Provide the [X, Y] coordinate of the cell's center where the given text is located.  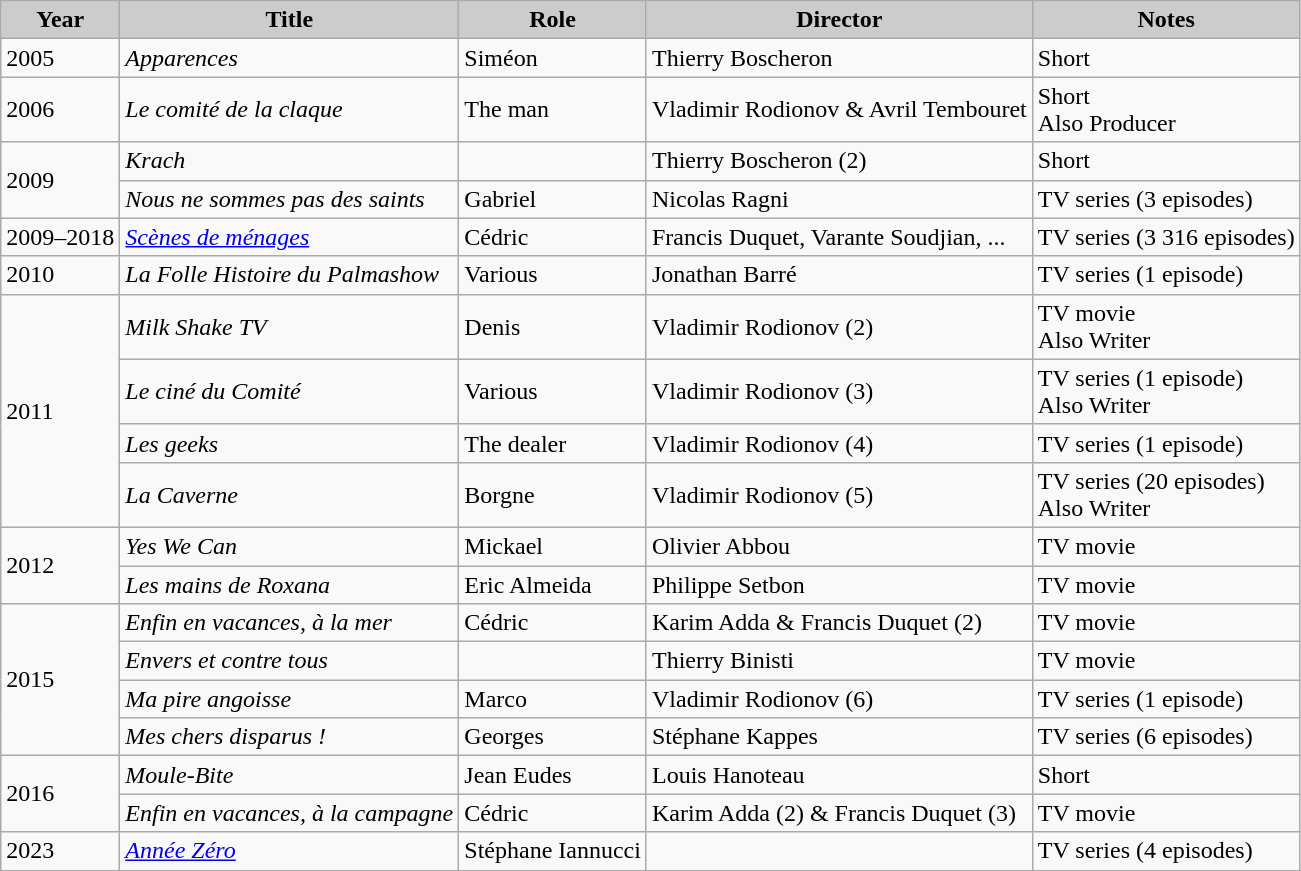
Vladimir Rodionov & Avril Tembouret [839, 110]
Siméon [553, 58]
Denis [553, 326]
2005 [60, 58]
Les mains de Roxana [290, 585]
2016 [60, 794]
Jonathan Barré [839, 275]
2012 [60, 565]
TV series (3 episodes) [1166, 199]
Louis Hanoteau [839, 775]
Vladimir Rodionov (2) [839, 326]
Yes We Can [290, 546]
Vladimir Rodionov (6) [839, 699]
Le comité de la claque [290, 110]
Thierry Boscheron (2) [839, 161]
Stéphane Kappes [839, 737]
The man [553, 110]
2011 [60, 410]
Georges [553, 737]
Stéphane Iannucci [553, 851]
TV series (20 episodes)Also Writer [1166, 494]
2009–2018 [60, 237]
Jean Eudes [553, 775]
Milk Shake TV [290, 326]
Gabriel [553, 199]
2009 [60, 180]
TV series (3 316 episodes) [1166, 237]
Thierry Binisti [839, 661]
Karim Adda (2) & Francis Duquet (3) [839, 813]
Scènes de ménages [290, 237]
La Caverne [290, 494]
Krach [290, 161]
Director [839, 20]
Les geeks [290, 443]
Marco [553, 699]
2015 [60, 680]
TV movieAlso Writer [1166, 326]
Le ciné du Comité [290, 392]
Karim Adda & Francis Duquet (2) [839, 623]
TV series (4 episodes) [1166, 851]
Francis Duquet, Varante Soudjian, ... [839, 237]
2006 [60, 110]
Moule-Bite [290, 775]
Role [553, 20]
TV series (1 episode)Also Writer [1166, 392]
Enfin en vacances, à la campagne [290, 813]
Title [290, 20]
Notes [1166, 20]
Thierry Boscheron [839, 58]
Borgne [553, 494]
Envers et contre tous [290, 661]
La Folle Histoire du Palmashow [290, 275]
Enfin en vacances, à la mer [290, 623]
2023 [60, 851]
ShortAlso Producer [1166, 110]
Apparences [290, 58]
Eric Almeida [553, 585]
Year [60, 20]
2010 [60, 275]
Vladimir Rodionov (3) [839, 392]
The dealer [553, 443]
Nicolas Ragni [839, 199]
Année Zéro [290, 851]
Philippe Setbon [839, 585]
Ma pire angoisse [290, 699]
Vladimir Rodionov (5) [839, 494]
Vladimir Rodionov (4) [839, 443]
Nous ne sommes pas des saints [290, 199]
TV series (6 episodes) [1166, 737]
Olivier Abbou [839, 546]
Mes chers disparus ! [290, 737]
Mickael [553, 546]
